From the cell containing the given text, extract its center point as [x, y] coordinate. 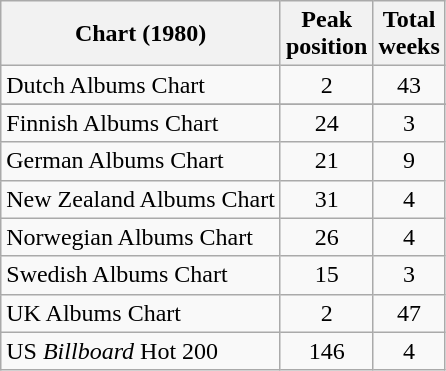
Finnish Albums Chart [141, 123]
US Billboard Hot 200 [141, 351]
Norwegian Albums Chart [141, 237]
Dutch Albums Chart [141, 85]
47 [409, 313]
Totalweeks [409, 34]
24 [326, 123]
Chart (1980) [141, 34]
31 [326, 199]
26 [326, 237]
New Zealand Albums Chart [141, 199]
German Albums Chart [141, 161]
9 [409, 161]
146 [326, 351]
Swedish Albums Chart [141, 275]
43 [409, 85]
UK Albums Chart [141, 313]
15 [326, 275]
21 [326, 161]
Peakposition [326, 34]
